Capture the cell that displays the provided text and extract its [x, y] central coordinate. 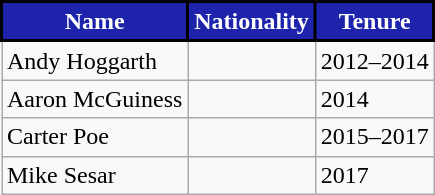
2012–2014 [374, 60]
2014 [374, 99]
Carter Poe [95, 137]
Andy Hoggarth [95, 60]
Name [95, 22]
Aaron McGuiness [95, 99]
2015–2017 [374, 137]
Nationality [252, 22]
Tenure [374, 22]
Mike Sesar [95, 175]
2017 [374, 175]
